Detect which cell encompasses the target text, then output its [X, Y] center coordinate. 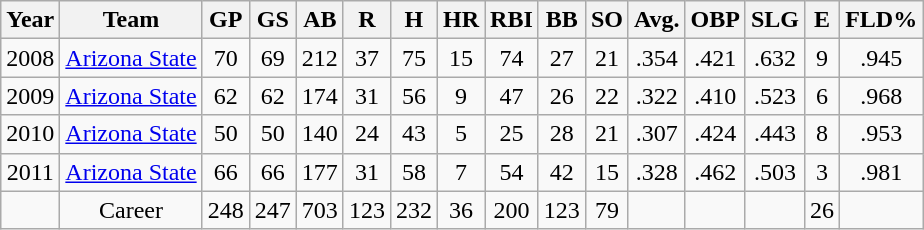
2008 [30, 58]
.523 [774, 96]
2009 [30, 96]
.421 [715, 58]
47 [512, 96]
.953 [882, 134]
42 [562, 172]
HR [460, 20]
140 [320, 134]
177 [320, 172]
.981 [882, 172]
AB [320, 20]
5 [460, 134]
212 [320, 58]
200 [512, 210]
.307 [656, 134]
247 [272, 210]
RBI [512, 20]
74 [512, 58]
69 [272, 58]
.322 [656, 96]
.945 [882, 58]
.410 [715, 96]
43 [414, 134]
R [366, 20]
Avg. [656, 20]
22 [606, 96]
7 [460, 172]
703 [320, 210]
.424 [715, 134]
2010 [30, 134]
58 [414, 172]
36 [460, 210]
H [414, 20]
SO [606, 20]
OBP [715, 20]
3 [822, 172]
8 [822, 134]
Career [131, 210]
248 [226, 210]
GS [272, 20]
.968 [882, 96]
Team [131, 20]
.443 [774, 134]
2011 [30, 172]
FLD% [882, 20]
.462 [715, 172]
70 [226, 58]
BB [562, 20]
SLG [774, 20]
E [822, 20]
174 [320, 96]
56 [414, 96]
6 [822, 96]
Year [30, 20]
27 [562, 58]
.632 [774, 58]
.503 [774, 172]
54 [512, 172]
25 [512, 134]
24 [366, 134]
28 [562, 134]
79 [606, 210]
232 [414, 210]
GP [226, 20]
37 [366, 58]
.328 [656, 172]
.354 [656, 58]
75 [414, 58]
